For the text-containing cell, return its midpoint in [X, Y] coordinate format. 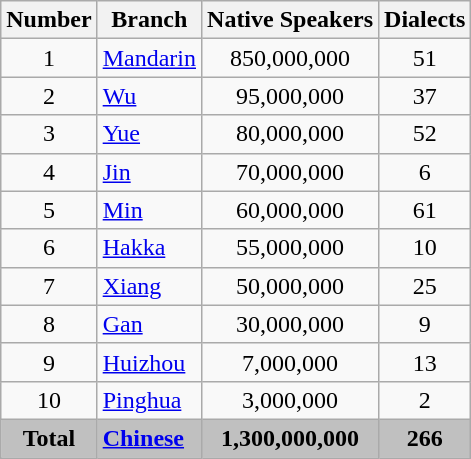
850,000,000 [290, 58]
5 [49, 210]
Gan [149, 324]
Xiang [149, 286]
Wu [149, 96]
7,000,000 [290, 362]
Branch [149, 20]
3,000,000 [290, 400]
70,000,000 [290, 172]
Huizhou [149, 362]
4 [49, 172]
Mandarin [149, 58]
Hakka [149, 248]
Number [49, 20]
Dialects [425, 20]
Jin [149, 172]
61 [425, 210]
95,000,000 [290, 96]
7 [49, 286]
Native Speakers [290, 20]
Pinghua [149, 400]
8 [49, 324]
25 [425, 286]
1,300,000,000 [290, 438]
52 [425, 134]
60,000,000 [290, 210]
3 [49, 134]
Min [149, 210]
55,000,000 [290, 248]
51 [425, 58]
80,000,000 [290, 134]
1 [49, 58]
Total [49, 438]
Yue [149, 134]
13 [425, 362]
266 [425, 438]
30,000,000 [290, 324]
50,000,000 [290, 286]
37 [425, 96]
Chinese [149, 438]
